Find where the given text appears and provide that cell's center as [x, y] coordinate. 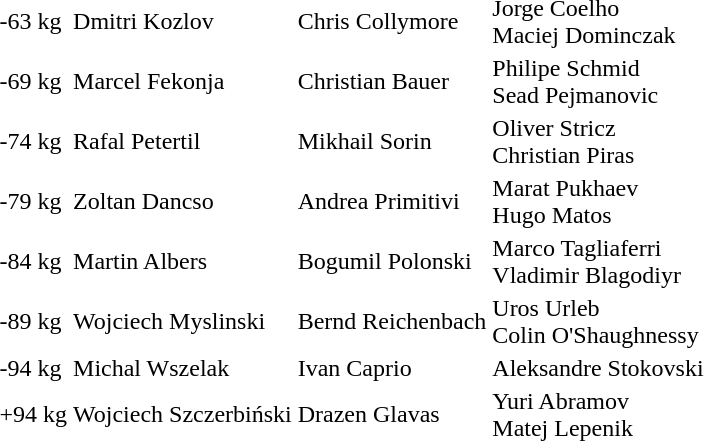
Wojciech Myslinski [183, 322]
Bernd Reichenbach [392, 322]
Martin Albers [183, 262]
Ivan Caprio [392, 368]
Bogumil Polonski [392, 262]
Christian Bauer [392, 82]
Zoltan Dancso [183, 202]
Michal Wszelak [183, 368]
Rafal Petertil [183, 142]
Marcel Fekonja [183, 82]
Mikhail Sorin [392, 142]
Andrea Primitivi [392, 202]
